Return the (x, y) coordinate for the center point of the cell that contains the specified text.  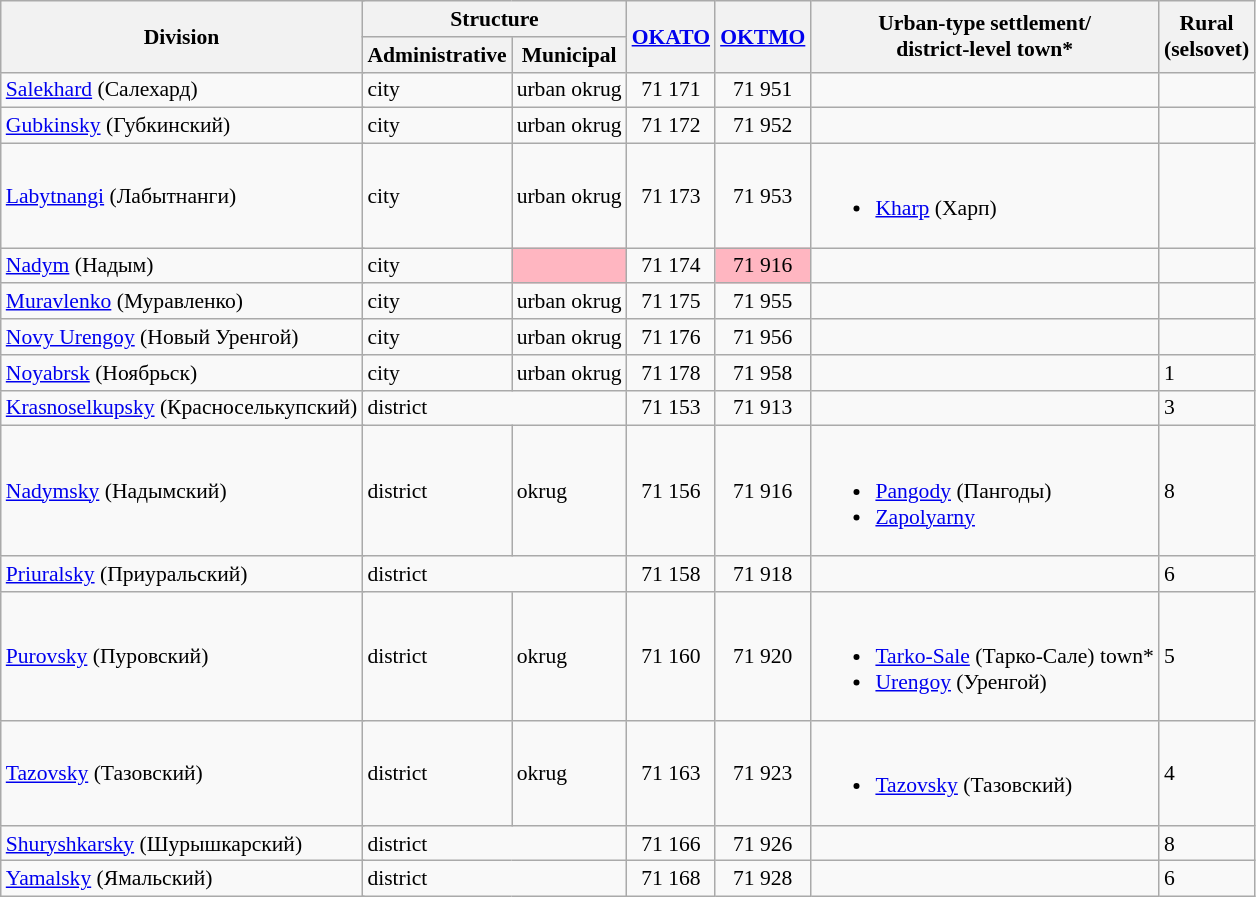
71 926 (762, 844)
3 (1206, 408)
Kharp (Харп) (984, 196)
71 158 (671, 574)
71 163 (671, 773)
Municipal (570, 55)
71 172 (671, 126)
Krasnoselkupsky (Красноселькупский) (182, 408)
Muravlenko (Муравленко) (182, 302)
71 176 (671, 337)
Priuralsky (Приуральский) (182, 574)
71 153 (671, 408)
OKATO (671, 36)
71 955 (762, 302)
71 171 (671, 90)
Nadym (Надым) (182, 266)
71 952 (762, 126)
71 166 (671, 844)
71 168 (671, 879)
Structure (494, 19)
4 (1206, 773)
Gubkinsky (Губкинский) (182, 126)
71 953 (762, 196)
Noyabrsk (Ноябрьск) (182, 373)
Pangody (Пангоды)Zapolyarny (984, 491)
71 174 (671, 266)
Urban-type settlement/district-level town* (984, 36)
71 913 (762, 408)
71 156 (671, 491)
71 173 (671, 196)
Purovsky (Пуровский) (182, 656)
Rural(selsovet) (1206, 36)
71 956 (762, 337)
71 160 (671, 656)
71 918 (762, 574)
Division (182, 36)
71 175 (671, 302)
Administrative (436, 55)
71 920 (762, 656)
1 (1206, 373)
71 178 (671, 373)
Salekhard (Салехард) (182, 90)
Yamalsky (Ямальский) (182, 879)
Shuryshkarsky (Шурышкарский) (182, 844)
71 928 (762, 879)
Labytnangi (Лабытнанги) (182, 196)
OKTMO (762, 36)
71 958 (762, 373)
Novy Urengoy (Новый Уренгой) (182, 337)
71 923 (762, 773)
5 (1206, 656)
Nadymsky (Надымский) (182, 491)
71 951 (762, 90)
Tarko-Sale (Тарко-Сале) town*Urengoy (Уренгой) (984, 656)
